Output the (X, Y) coordinate of the center of the cell containing the given text.  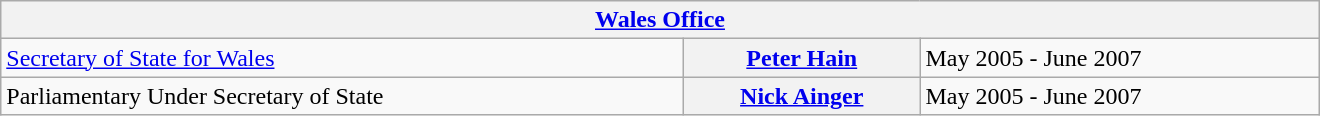
Parliamentary Under Secretary of State (342, 96)
Wales Office (660, 20)
Peter Hain (802, 58)
Nick Ainger (802, 96)
Secretary of State for Wales (342, 58)
